Locate the cell with the specified text and output its (X, Y) center coordinate. 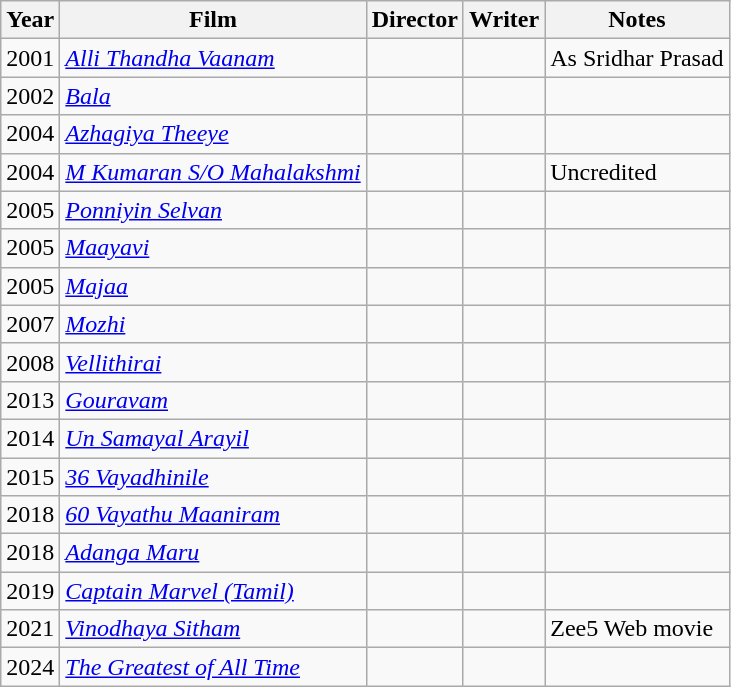
2013 (30, 400)
Uncredited (637, 172)
Year (30, 20)
Director (414, 20)
Mozhi (213, 324)
Vinodhaya Sitham (213, 629)
Majaa (213, 286)
2008 (30, 362)
As Sridhar Prasad (637, 58)
Ponniyin Selvan (213, 210)
2014 (30, 438)
Un Samayal Arayil (213, 438)
Azhagiya Theeye (213, 134)
Writer (504, 20)
60 Vayathu Maaniram (213, 515)
Alli Thandha Vaanam (213, 58)
M Kumaran S/O Mahalakshmi (213, 172)
2019 (30, 591)
Zee5 Web movie (637, 629)
Maayavi (213, 248)
Vellithirai (213, 362)
36 Vayadhinile (213, 477)
Bala (213, 96)
Captain Marvel (Tamil) (213, 591)
Film (213, 20)
2021 (30, 629)
2015 (30, 477)
2001 (30, 58)
Gouravam (213, 400)
The Greatest of All Time (213, 667)
Adanga Maru (213, 553)
Notes (637, 20)
2024 (30, 667)
2007 (30, 324)
2002 (30, 96)
